Capture the cell that displays the provided text and extract its [X, Y] central coordinate. 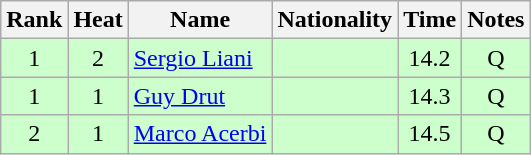
Time [430, 20]
Heat [98, 20]
Notes [496, 20]
Guy Drut [200, 96]
Rank [34, 20]
Name [200, 20]
14.2 [430, 58]
14.3 [430, 96]
Marco Acerbi [200, 134]
14.5 [430, 134]
Sergio Liani [200, 58]
Nationality [335, 20]
